Provide the (x, y) coordinate of the cell's center where the given text is located.  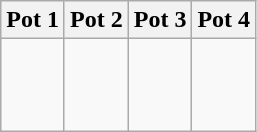
Pot 2 (96, 20)
Pot 4 (224, 20)
Pot 3 (160, 20)
Pot 1 (33, 20)
